Pinpoint the cell where the given text exists, returning its (x, y) midpoint coordinate. 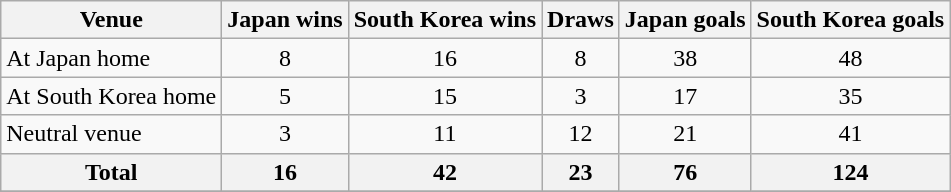
48 (850, 58)
12 (581, 134)
At Japan home (112, 58)
Total (112, 172)
41 (850, 134)
38 (685, 58)
Neutral venue (112, 134)
11 (444, 134)
Draws (581, 20)
5 (285, 96)
35 (850, 96)
At South Korea home (112, 96)
124 (850, 172)
23 (581, 172)
South Korea goals (850, 20)
Japan wins (285, 20)
42 (444, 172)
South Korea wins (444, 20)
17 (685, 96)
15 (444, 96)
Japan goals (685, 20)
Venue (112, 20)
21 (685, 134)
76 (685, 172)
